Search for the cell housing the specified text and yield its (x, y) center coordinate. 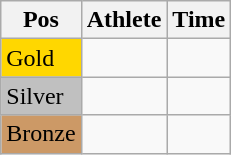
Bronze (41, 134)
Gold (41, 58)
Athlete (124, 20)
Pos (41, 20)
Silver (41, 96)
Time (199, 20)
